Scan for the cell matching the given text and deliver its (X, Y) coordinate at center. 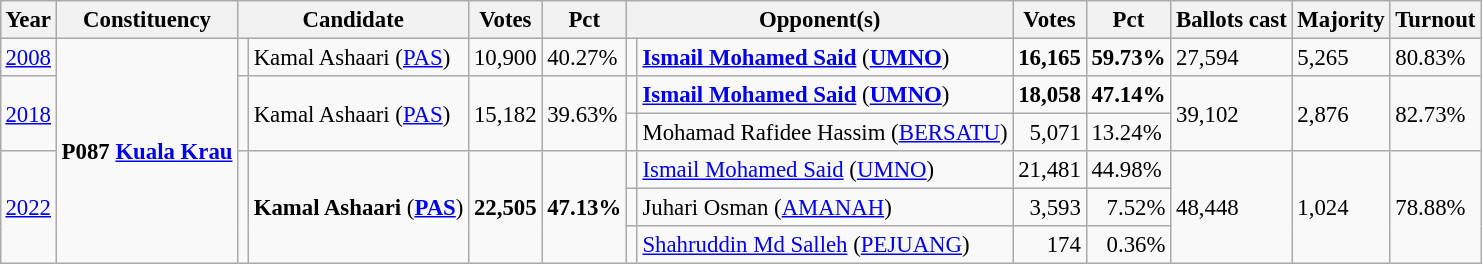
Mohamad Rafidee Hassim (BERSATU) (825, 133)
Candidate (354, 20)
Opponent(s) (820, 20)
59.73% (1128, 57)
Ballots cast (1232, 20)
Constituency (146, 20)
1,024 (1341, 208)
39,102 (1232, 114)
2,876 (1341, 114)
Year (28, 20)
P087 Kuala Krau (146, 151)
Shahruddin Md Salleh (PEJUANG) (825, 245)
2018 (28, 114)
44.98% (1128, 170)
22,505 (506, 208)
82.73% (1436, 114)
40.27% (584, 57)
78.88% (1436, 208)
10,900 (506, 57)
13.24% (1128, 133)
21,481 (1050, 170)
Juhari Osman (AMANAH) (825, 208)
3,593 (1050, 208)
27,594 (1232, 57)
2022 (28, 208)
Majority (1341, 20)
5,265 (1341, 57)
5,071 (1050, 133)
47.13% (584, 208)
18,058 (1050, 95)
7.52% (1128, 208)
80.83% (1436, 57)
0.36% (1128, 245)
2008 (28, 57)
16,165 (1050, 57)
Turnout (1436, 20)
48,448 (1232, 208)
39.63% (584, 114)
15,182 (506, 114)
47.14% (1128, 95)
174 (1050, 245)
